Detect which cell encompasses the target text, then output its (X, Y) center coordinate. 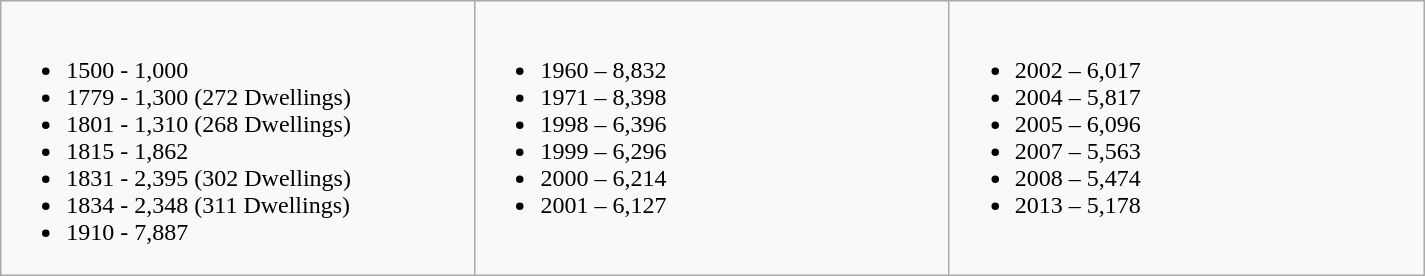
1960 – 8,8321971 – 8,3981998 – 6,3961999 – 6,2962000 – 6,2142001 – 6,127 (712, 138)
2002 – 6,0172004 – 5,8172005 – 6,0962007 – 5,5632008 – 5,4742013 – 5,178 (1186, 138)
